Find where the given text appears and provide that cell's center as [x, y] coordinate. 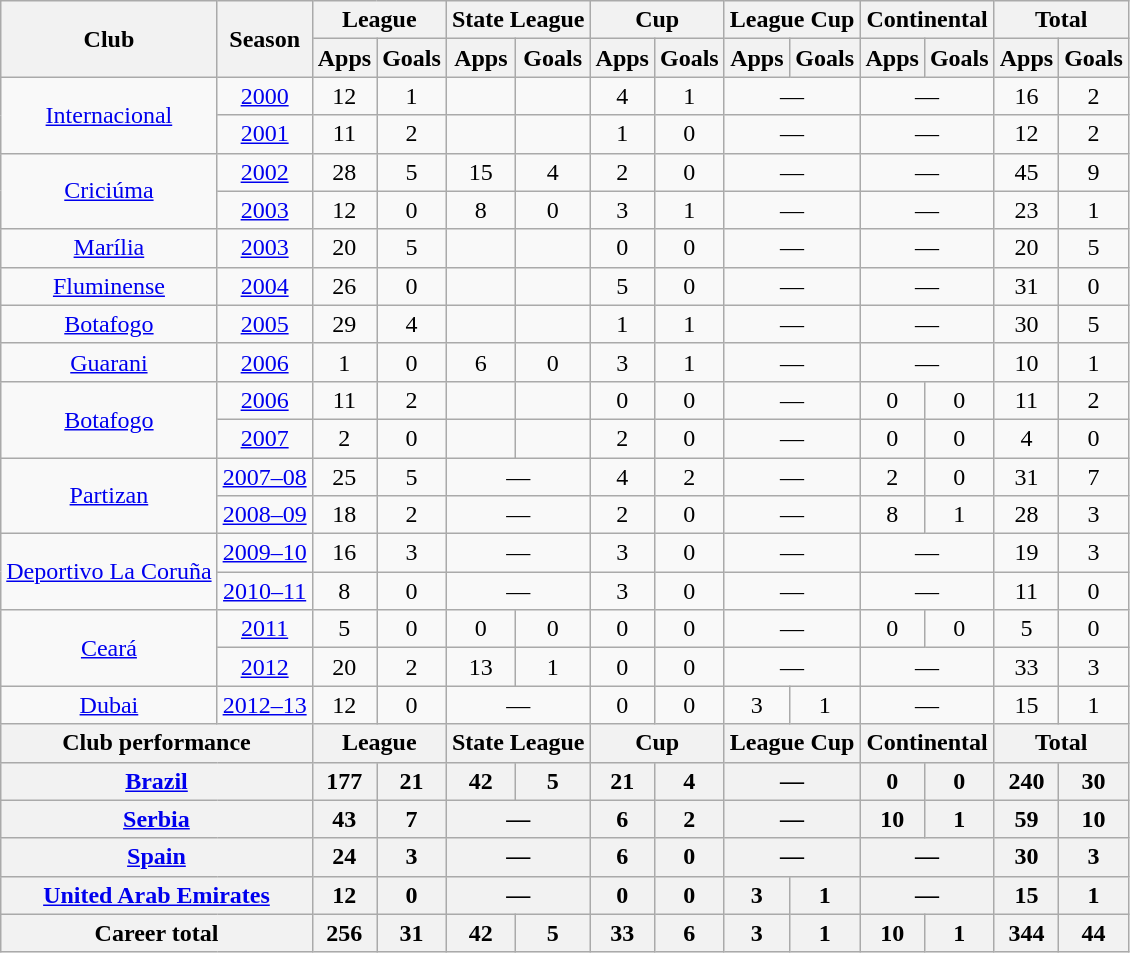
2000 [264, 96]
177 [344, 781]
25 [344, 477]
2007 [264, 438]
2005 [264, 324]
13 [480, 667]
2009–10 [264, 553]
18 [344, 515]
Guarani [109, 362]
26 [344, 286]
Serbia [156, 819]
2010–11 [264, 591]
9 [1094, 172]
Club performance [156, 743]
2001 [264, 134]
29 [344, 324]
2004 [264, 286]
Ceará [109, 648]
2007–08 [264, 477]
240 [1026, 781]
United Arab Emirates [156, 895]
Season [264, 39]
Brazil [156, 781]
2002 [264, 172]
344 [1026, 933]
44 [1094, 933]
Partizan [109, 496]
Criciúma [109, 191]
256 [344, 933]
Fluminense [109, 286]
Spain [156, 857]
2011 [264, 629]
24 [344, 857]
Club [109, 39]
2012 [264, 667]
Internacional [109, 115]
2012–13 [264, 705]
Dubai [109, 705]
19 [1026, 553]
Career total [156, 933]
59 [1026, 819]
2008–09 [264, 515]
23 [1026, 210]
Marília [109, 248]
Deportivo La Coruña [109, 572]
43 [344, 819]
45 [1026, 172]
